Capture the cell that displays the provided text and extract its (X, Y) central coordinate. 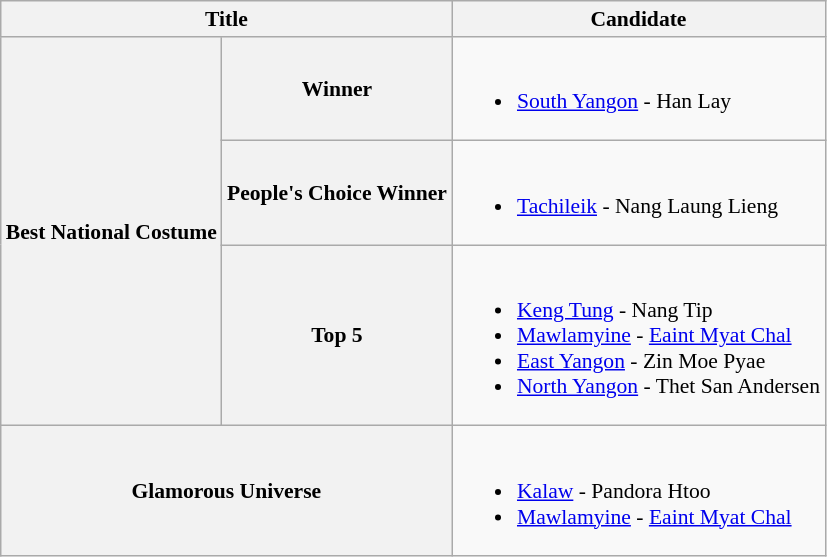
Kalaw - Pandora Htoo Mawlamyine - Eaint Myat Chal (638, 491)
Tachileik - Nang Laung Lieng (638, 193)
Glamorous Universe (226, 491)
Winner (337, 89)
Candidate (638, 19)
Title (226, 19)
Keng Tung - Nang Tip Mawlamyine - Eaint Myat Chal East Yangon - Zin Moe Pyae North Yangon - Thet San Andersen (638, 336)
Best National Costume (112, 232)
Top 5 (337, 336)
South Yangon - Han Lay (638, 89)
People's Choice Winner (337, 193)
